Provide the [x, y] coordinate of the cell's center where the given text is located.  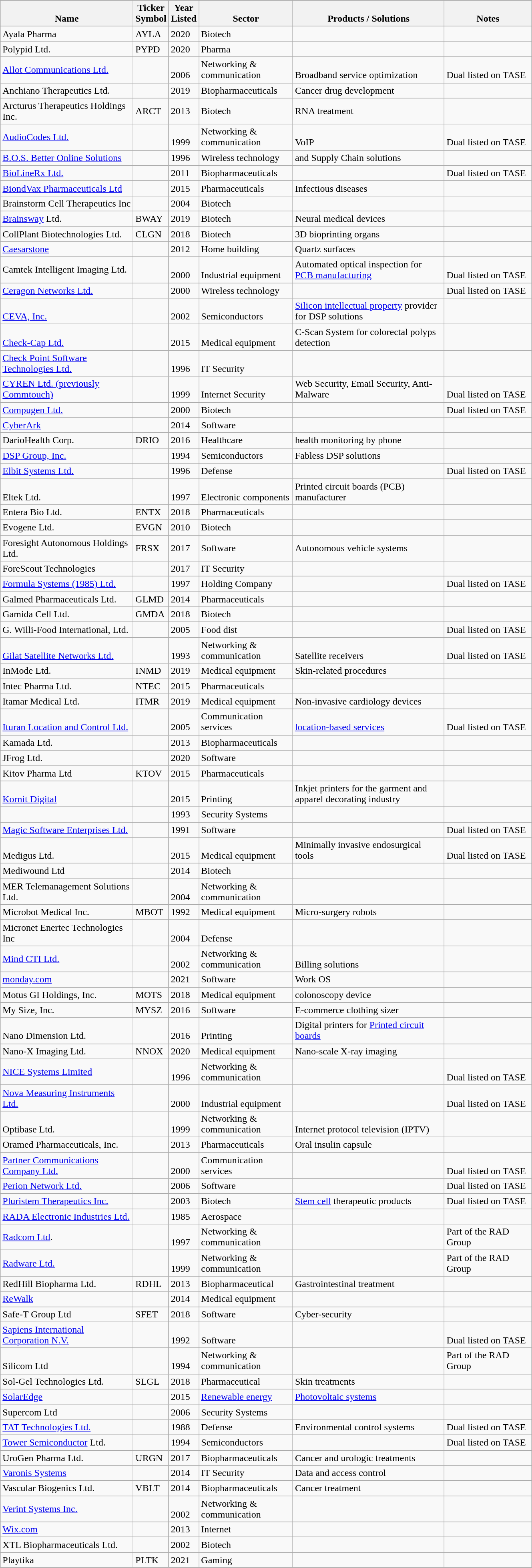
Magic Software Enterprises Ltd. [67, 830]
Biopharmaceutical [246, 1284]
Billing solutions [368, 959]
Oramed Pharmaceuticals, Inc. [67, 1144]
C-Scan System for colorectal polyps detection [368, 337]
and Supply Chain solutions [368, 158]
Elbit Systems Ltd. [67, 471]
Satellite receivers [368, 650]
Sol-Gel Technologies Ltd. [67, 1381]
Gilat Satellite Networks Ltd. [67, 650]
Supercom Ltd [67, 1412]
Notes [488, 14]
SolarEdge [67, 1397]
SFET [151, 1314]
2012 [184, 249]
Micronet Enertec Technologies Inc [67, 933]
CollPlant Biotechnologies Ltd. [67, 234]
Brainstorm Cell Therapeutics Inc [67, 203]
Microbot Medical Inc. [67, 912]
AudioCodes Ltd. [67, 137]
Inkjet printers for the garment and apparel decorating industry [368, 793]
Check-Cap Ltd. [67, 337]
SLGL [151, 1381]
monday.com [67, 980]
Home building [246, 249]
Varonis Systems [67, 1473]
Eltek Ltd. [67, 492]
ReWalk [67, 1299]
Environmental control systems [368, 1427]
Caesarstone [67, 249]
Verint Systems Inc. [67, 1509]
Foresight Autonomous Holdings Ltd. [67, 548]
Broadband service optimization [368, 70]
Ayala Pharma [67, 34]
Cancer drug development [368, 90]
Radcom Ltd. [67, 1237]
Holding Company [246, 584]
Skin-related procedures [368, 671]
Cyber-security [368, 1314]
XTL Biopharmaceuticals Ltd. [67, 1545]
RDHL [151, 1284]
Work OS [368, 980]
FRSX [151, 548]
Fabless DSP solutions [368, 456]
MYSZ [151, 1010]
BWAY [151, 219]
1991 [184, 830]
Gastrointestinal treatment [368, 1284]
Ituran Location and Control Ltd. [67, 722]
NNOX [151, 1051]
Data and access control [368, 1473]
Kamada Ltd. [67, 743]
MBOT [151, 912]
GLMD [151, 599]
ENTX [151, 512]
PLTK [151, 1560]
GMDA [151, 614]
colonoscopy device [368, 995]
TAT Technologies Ltd. [67, 1427]
Itamar Medical Ltd. [67, 701]
Name [67, 14]
Healthcare [246, 440]
Polypid Ltd. [67, 49]
Silicon intellectual property provider for DSP solutions [368, 311]
Pharmaceutical [246, 1381]
3D bioprinting organs [368, 234]
1985 [184, 1217]
Renewable energy [246, 1397]
Allot Communications Ltd. [67, 70]
Minimally invasive endosurgical tools [368, 850]
Micro-surgery robots [368, 912]
Intec Pharma Ltd. [67, 686]
Web Security, Email Security, Anti-Malware [368, 389]
2003 [184, 1201]
Partner Communications Company Ltd. [67, 1165]
RedHill Biopharma Ltd. [67, 1284]
UroGen Pharma Ltd. [67, 1458]
Arcturus Therapeutics Holdings Inc. [67, 111]
ITMR [151, 701]
Ceragon Networks Ltd. [67, 291]
NTEC [151, 686]
Motus GI Holdings, Inc. [67, 995]
B.O.S. Better Online Solutions [67, 158]
Medigus Ltd. [67, 850]
Products / Solutions [368, 14]
VBLT [151, 1488]
DSP Group, Inc. [67, 456]
CyberArk [67, 425]
RADA Electronic Industries Ltd. [67, 1217]
Radware Ltd. [67, 1263]
CYREN Ltd. (previously Commtouch) [67, 389]
EVGN [151, 527]
ForeScout Technologies [67, 569]
INMD [151, 671]
URGN [151, 1458]
AYLA [151, 34]
MER Telemanagement Solutions Ltd. [67, 892]
1988 [184, 1427]
ARCT [151, 111]
Gaming [246, 1560]
Optibase Ltd. [67, 1124]
MOTS [151, 995]
InMode Ltd. [67, 671]
health monitoring by phone [368, 440]
Sapiens International Corporation N.V. [67, 1335]
Photovoltaic systems [368, 1397]
PYPD [151, 49]
Internet [246, 1530]
Cancer treatment [368, 1488]
Sector [246, 14]
Internet protocol television (IPTV) [368, 1124]
Cancer and urologic treatments [368, 1458]
Compugen Ltd. [67, 410]
Brainsway Ltd. [67, 219]
Formula Systems (1985) Ltd. [67, 584]
Anchiano Therapeutics Ltd. [67, 90]
Perion Network Ltd. [67, 1186]
Food dist [246, 630]
Kitov Pharma Ltd [67, 773]
JFrog Ltd. [67, 758]
Mind CTI Ltd. [67, 959]
NICE Systems Limited [67, 1072]
Non-invasive cardiology devices [368, 701]
Gamida Cell Ltd. [67, 614]
Year Listed [184, 14]
Check Point Software Technologies Ltd. [67, 363]
Evogene Ltd. [67, 527]
Pluristem Therapeutics Inc. [67, 1201]
RNA treatment [368, 111]
KTOV [151, 773]
Camtek Intelligent Imaging Ltd. [67, 270]
BiondVax Pharmaceuticals Ltd [67, 188]
E-commerce clothing sizer [368, 1010]
Aerospace [246, 1217]
Infectious diseases [368, 188]
Galmed Pharmaceuticals Ltd. [67, 599]
Digital printers for Printed circuit boards [368, 1030]
Automated optical inspection for PCB manufacturing [368, 270]
Skin treatments [368, 1381]
Quartz surfaces [368, 249]
G. Willi-Food International, Ltd. [67, 630]
Silicom Ltd [67, 1361]
CEVA, Inc. [67, 311]
Kornit Digital [67, 793]
CLGN [151, 234]
VoIP [368, 137]
Printed circuit boards (PCB) manufacturer [368, 492]
Autonomous vehicle systems [368, 548]
location-based services [368, 722]
BioLineRx Ltd. [67, 173]
Pharma [246, 49]
Internet Security [246, 389]
Neural medical devices [368, 219]
Playtika [67, 1560]
Oral insulin capsule [368, 1144]
DRIO [151, 440]
Electronic components [246, 492]
Tower Semiconductor Ltd. [67, 1442]
Nano-X Imaging Ltd. [67, 1051]
Vascular Biogenics Ltd. [67, 1488]
Nova Measuring Instruments Ltd. [67, 1098]
My Size, Inc. [67, 1010]
Safe-T Group Ltd [67, 1314]
Ticker Symbol [151, 14]
Nano Dimension Ltd. [67, 1030]
Mediwound Ltd [67, 871]
Nano-scale X-ray imaging [368, 1051]
2010 [184, 527]
2011 [184, 173]
Wix.com [67, 1530]
DarioHealth Corp. [67, 440]
Stem cell therapeutic products [368, 1201]
Entera Bio Ltd. [67, 512]
